From the cell containing the given text, extract its center point as (x, y) coordinate. 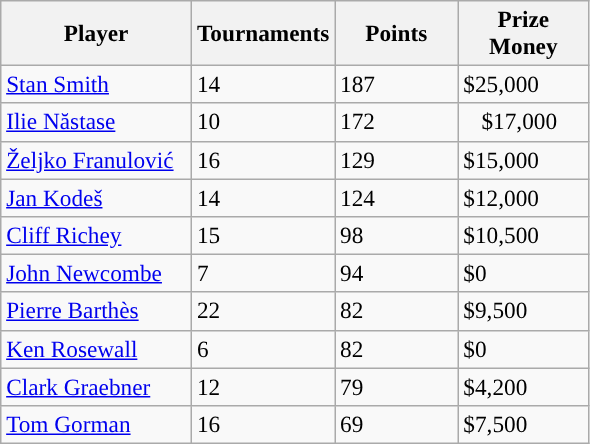
Tom Gorman (96, 424)
Pierre Barthès (96, 311)
94 (396, 273)
$15,000 (524, 160)
15 (264, 235)
Tournaments (264, 32)
$4,200 (524, 386)
Points (396, 32)
$9,500 (524, 311)
124 (396, 197)
79 (396, 386)
98 (396, 235)
$12,000 (524, 197)
7 (264, 273)
129 (396, 160)
$10,500 (524, 235)
187 (396, 84)
Player (96, 32)
172 (396, 122)
69 (396, 424)
$25,000 (524, 84)
$7,500 (524, 424)
John Newcombe (96, 273)
Cliff Richey (96, 235)
6 (264, 349)
12 (264, 386)
Željko Franulović (96, 160)
Ken Rosewall (96, 349)
Prize Money (524, 32)
Jan Kodeš (96, 197)
Ilie Năstase (96, 122)
$17,000 (524, 122)
Clark Graebner (96, 386)
22 (264, 311)
Stan Smith (96, 84)
10 (264, 122)
